Return the [x, y] coordinate for the center point of the cell that contains the specified text.  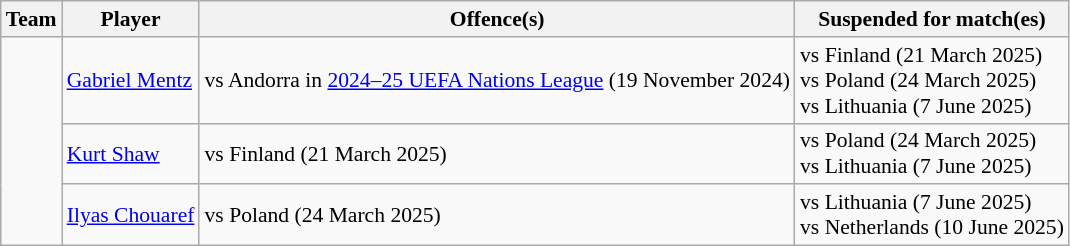
Ilyas Chouaref [131, 216]
Kurt Shaw [131, 154]
vs Finland (21 March 2025) [497, 154]
vs Poland (24 March 2025) [497, 216]
Player [131, 19]
vs Poland (24 March 2025)vs Lithuania (7 June 2025) [932, 154]
Team [32, 19]
vs Lithuania (7 June 2025)vs Netherlands (10 June 2025) [932, 216]
Offence(s) [497, 19]
Suspended for match(es) [932, 19]
vs Andorra in 2024–25 UEFA Nations League (19 November 2024) [497, 80]
Gabriel Mentz [131, 80]
vs Finland (21 March 2025)vs Poland (24 March 2025)vs Lithuania (7 June 2025) [932, 80]
